Find where the given text appears and provide that cell's center as (x, y) coordinate. 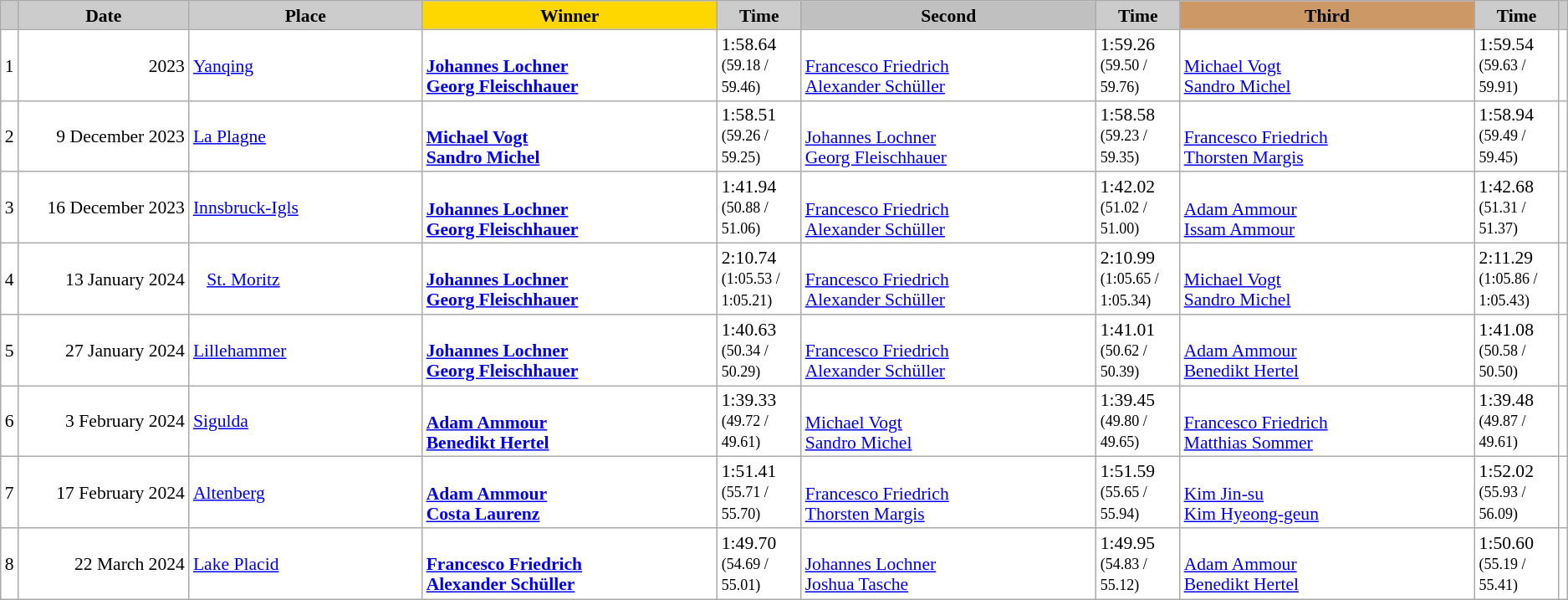
8 (10, 564)
Johannes LochnerJoshua Tasche (948, 564)
1:41.94(50.88 / 51.06) (759, 208)
1:59.26(59.50 / 59.76) (1138, 65)
Lake Placid (306, 564)
5 (10, 350)
2:11.29(1:05.86 / 1:05.43) (1517, 279)
1:41.08(50.58 / 50.50) (1517, 350)
1:39.48(49.87 / 49.61) (1517, 422)
Date (104, 15)
3 (10, 208)
1 (10, 65)
9 December 2023 (104, 136)
17 February 2024 (104, 492)
1:50.60(55.19 / 55.41) (1517, 564)
1:41.01(50.62 / 50.39) (1138, 350)
1:49.95(54.83 / 55.12) (1138, 564)
Adam AmmourIssam Ammour (1328, 208)
1:51.41(55.71 / 55.70) (759, 492)
22 March 2024 (104, 564)
Place (306, 15)
Sigulda (306, 422)
13 January 2024 (104, 279)
Altenberg (306, 492)
1:52.02(55.93 / 56.09) (1517, 492)
1:39.33(49.72 / 49.61) (759, 422)
Second (948, 15)
La Plagne (306, 136)
1:40.63(50.34 / 50.29) (759, 350)
16 December 2023 (104, 208)
6 (10, 422)
7 (10, 492)
Kim Jin-suKim Hyeong-geun (1328, 492)
2:10.99(1:05.65 / 1:05.34) (1138, 279)
Innsbruck-Igls (306, 208)
3 February 2024 (104, 422)
St. Moritz (306, 279)
2 (10, 136)
1:42.02(51.02 / 51.00) (1138, 208)
Third (1328, 15)
1:39.45(49.80 / 49.65) (1138, 422)
Lillehammer (306, 350)
1:58.94(59.49 / 59.45) (1517, 136)
1:49.70(54.69 / 55.01) (759, 564)
4 (10, 279)
27 January 2024 (104, 350)
1:58.58(59.23 / 59.35) (1138, 136)
Yanqing (306, 65)
1:58.51(59.26 / 59.25) (759, 136)
Adam AmmourCosta Laurenz (570, 492)
1:42.68(51.31 / 51.37) (1517, 208)
Winner (570, 15)
2023 (104, 65)
2:10.74(1:05.53 / 1:05.21) (759, 279)
1:58.64(59.18 / 59.46) (759, 65)
1:51.59(55.65 / 55.94) (1138, 492)
Francesco FriedrichMatthias Sommer (1328, 422)
1:59.54(59.63 / 59.91) (1517, 65)
